Output the [X, Y] coordinate of the center of the cell containing the given text.  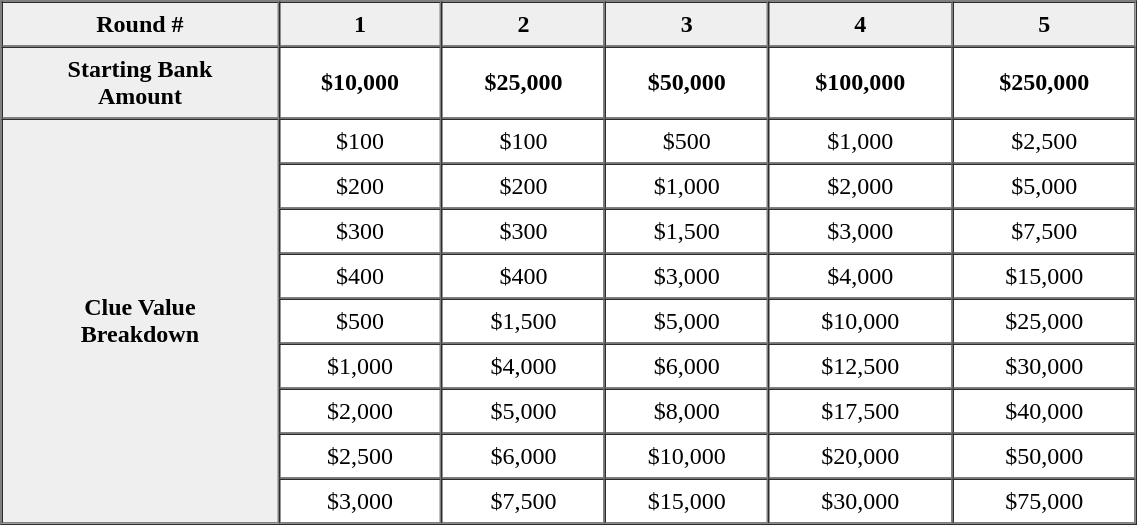
4 [860, 24]
2 [524, 24]
Round # [140, 24]
5 [1044, 24]
$250,000 [1044, 82]
$75,000 [1044, 500]
$20,000 [860, 456]
$40,000 [1044, 410]
Clue ValueBreakdown [140, 320]
3 [686, 24]
1 [360, 24]
Starting BankAmount [140, 82]
$12,500 [860, 366]
$100,000 [860, 82]
$8,000 [686, 410]
$17,500 [860, 410]
